Detect which cell encompasses the target text, then output its [X, Y] center coordinate. 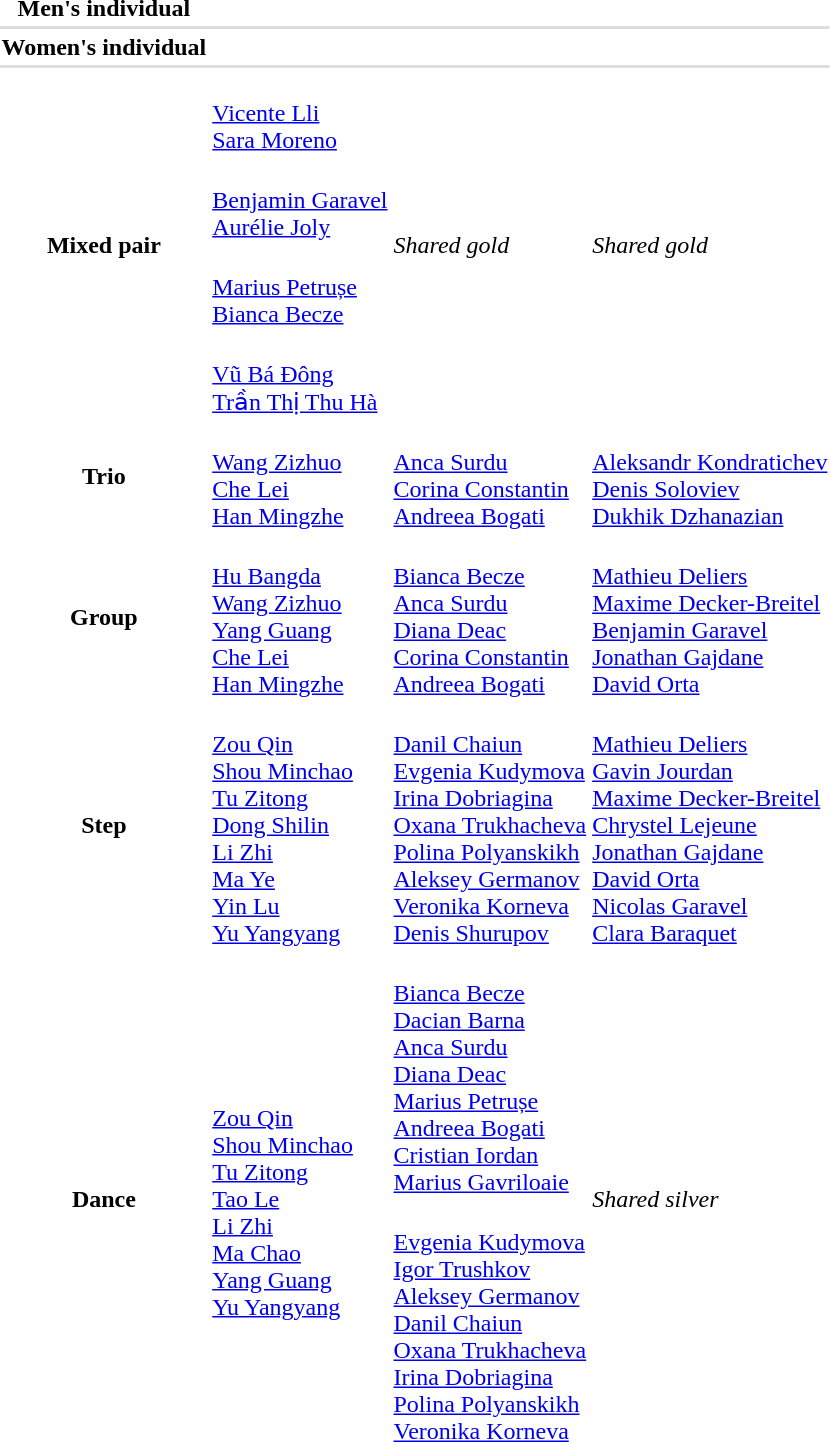
Step [104, 825]
Bianca BeczeDacian BarnaAnca SurduDiana DeacMarius PetrușeAndreea BogatiCristian IordanMarius Gavriloaie [490, 1075]
Anca SurduCorina ConstantinAndreea Bogati [490, 476]
Benjamin GaravelAurélie Joly [300, 200]
Women's individual [104, 47]
Danil ChaiunEvgenia KudymovaIrina DobriaginaOxana TrukhachevaPolina PolyanskikhAleksey GermanovVeronika KornevaDenis Shurupov [490, 825]
Trio [104, 476]
Wang ZizhuoChe LeiHan Mingzhe [300, 476]
Mixed pair [104, 244]
Aleksandr KondratichevDenis SolovievDukhik Dzhanazian [710, 476]
Bianca BeczeAnca SurduDiana DeacCorina ConstantinAndreea Bogati [490, 616]
Group [104, 616]
Marius PetrușeBianca Becze [300, 287]
Vũ Bá ĐôngTrần Thị Thu Hà [300, 375]
Vicente LliSara Moreno [300, 113]
Mathieu DeliersMaxime Decker-BreitelBenjamin GaravelJonathan GajdaneDavid Orta [710, 616]
Hu BangdaWang ZizhuoYang GuangChe LeiHan Mingzhe [300, 616]
Zou QinShou MinchaoTu ZitongDong ShilinLi ZhiMa YeYin LuYu Yangyang [300, 825]
Mathieu DeliersGavin JourdanMaxime Decker-BreitelChrystel LejeuneJonathan GajdaneDavid OrtaNicolas GaravelClara Baraquet [710, 825]
